Return the [x, y] coordinate for the center point of the cell that contains the specified text.  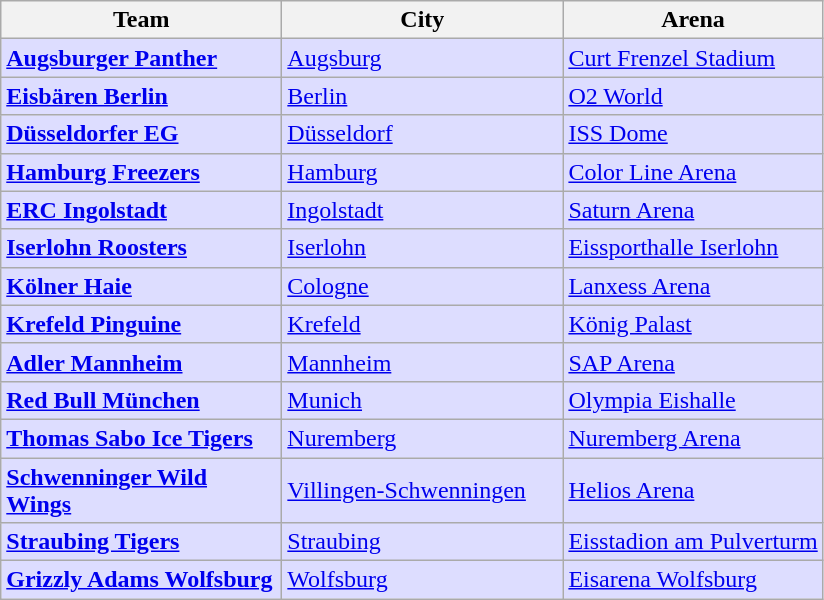
Kölner Haie [142, 286]
Eisbären Berlin [142, 96]
Munich [422, 400]
Augsburger Panther [142, 58]
Red Bull München [142, 400]
Thomas Sabo Ice Tigers [142, 438]
Krefeld [422, 324]
Berlin [422, 96]
Krefeld Pinguine [142, 324]
Olympia Eishalle [693, 400]
ERC Ingolstadt [142, 210]
Ingolstadt [422, 210]
Augsburg [422, 58]
Eisstadion am Pulverturm [693, 542]
City [422, 20]
Hamburg [422, 172]
Saturn Arena [693, 210]
O2 World [693, 96]
Eissporthalle Iserlohn [693, 248]
Iserlohn Roosters [142, 248]
Eisarena Wolfsburg [693, 580]
Lanxess Arena [693, 286]
Düsseldorfer EG [142, 134]
König Palast [693, 324]
Wolfsburg [422, 580]
Hamburg Freezers [142, 172]
Team [142, 20]
Helios Arena [693, 490]
Straubing [422, 542]
SAP Arena [693, 362]
Arena [693, 20]
Adler Mannheim [142, 362]
Schwenninger Wild Wings [142, 490]
Nuremberg [422, 438]
Curt Frenzel Stadium [693, 58]
Mannheim [422, 362]
Düsseldorf [422, 134]
Straubing Tigers [142, 542]
Iserlohn [422, 248]
Villingen-Schwenningen [422, 490]
Grizzly Adams Wolfsburg [142, 580]
ISS Dome [693, 134]
Nuremberg Arena [693, 438]
Cologne [422, 286]
Color Line Arena [693, 172]
